Identify which cell holds the provided text, then report its (X, Y) central coordinate. 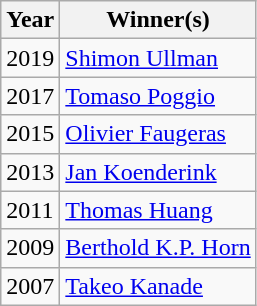
Winner(s) (158, 20)
2017 (30, 96)
2011 (30, 210)
2009 (30, 248)
Tomaso Poggio (158, 96)
Jan Koenderink (158, 172)
Year (30, 20)
Berthold K.P. Horn (158, 248)
Shimon Ullman (158, 58)
Thomas Huang (158, 210)
Olivier Faugeras (158, 134)
Takeo Kanade (158, 286)
2015 (30, 134)
2019 (30, 58)
2013 (30, 172)
2007 (30, 286)
